Output the [X, Y] coordinate of the center of the cell containing the given text.  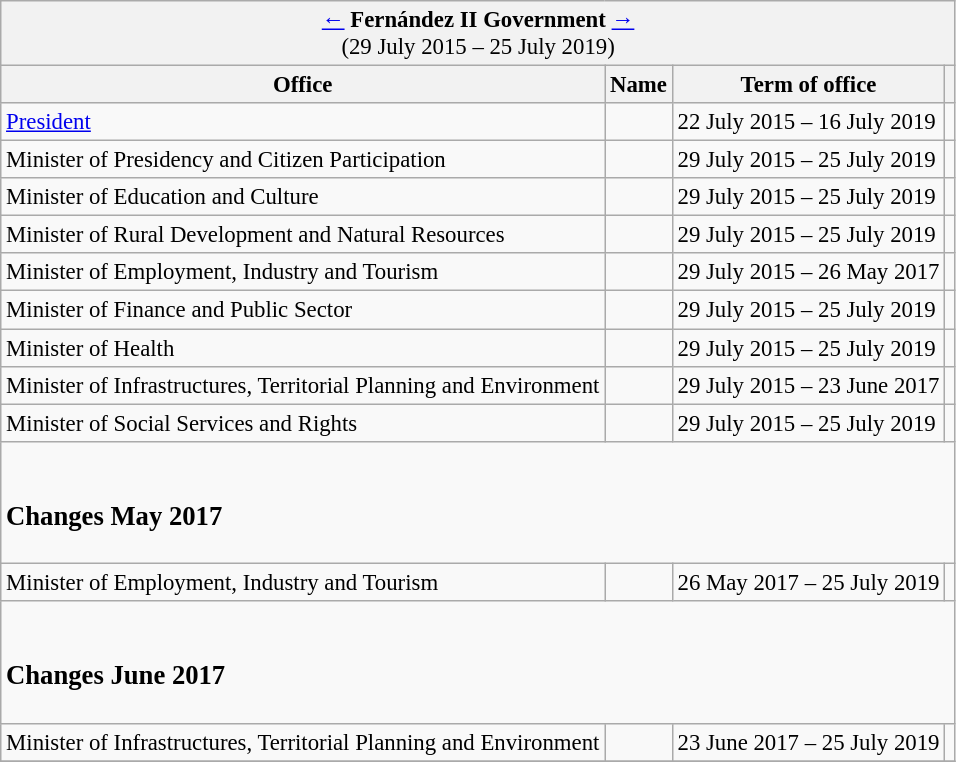
Minister of Rural Development and Natural Resources [303, 235]
Minister of Presidency and Citizen Participation [303, 160]
Minister of Finance and Public Sector [303, 310]
Minister of Health [303, 348]
26 May 2017 – 25 July 2019 [808, 583]
29 July 2015 – 26 May 2017 [808, 273]
Name [639, 85]
Changes June 2017 [478, 663]
President [303, 122]
Minister of Education and Culture [303, 197]
Changes May 2017 [478, 502]
← Fernández II Government →(29 July 2015 – 25 July 2019) [478, 34]
Office [303, 85]
23 June 2017 – 25 July 2019 [808, 743]
22 July 2015 – 16 July 2019 [808, 122]
Term of office [808, 85]
29 July 2015 – 23 June 2017 [808, 385]
Minister of Social Services and Rights [303, 423]
